From the cell containing the given text, extract its center point as (x, y) coordinate. 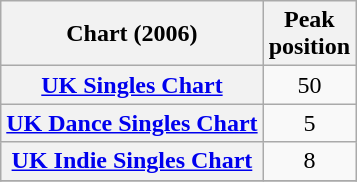
Chart (2006) (132, 34)
50 (309, 85)
UK Singles Chart (132, 85)
UK Indie Singles Chart (132, 161)
5 (309, 123)
8 (309, 161)
Peakposition (309, 34)
UK Dance Singles Chart (132, 123)
